For the text-containing cell, return its midpoint in [x, y] coordinate format. 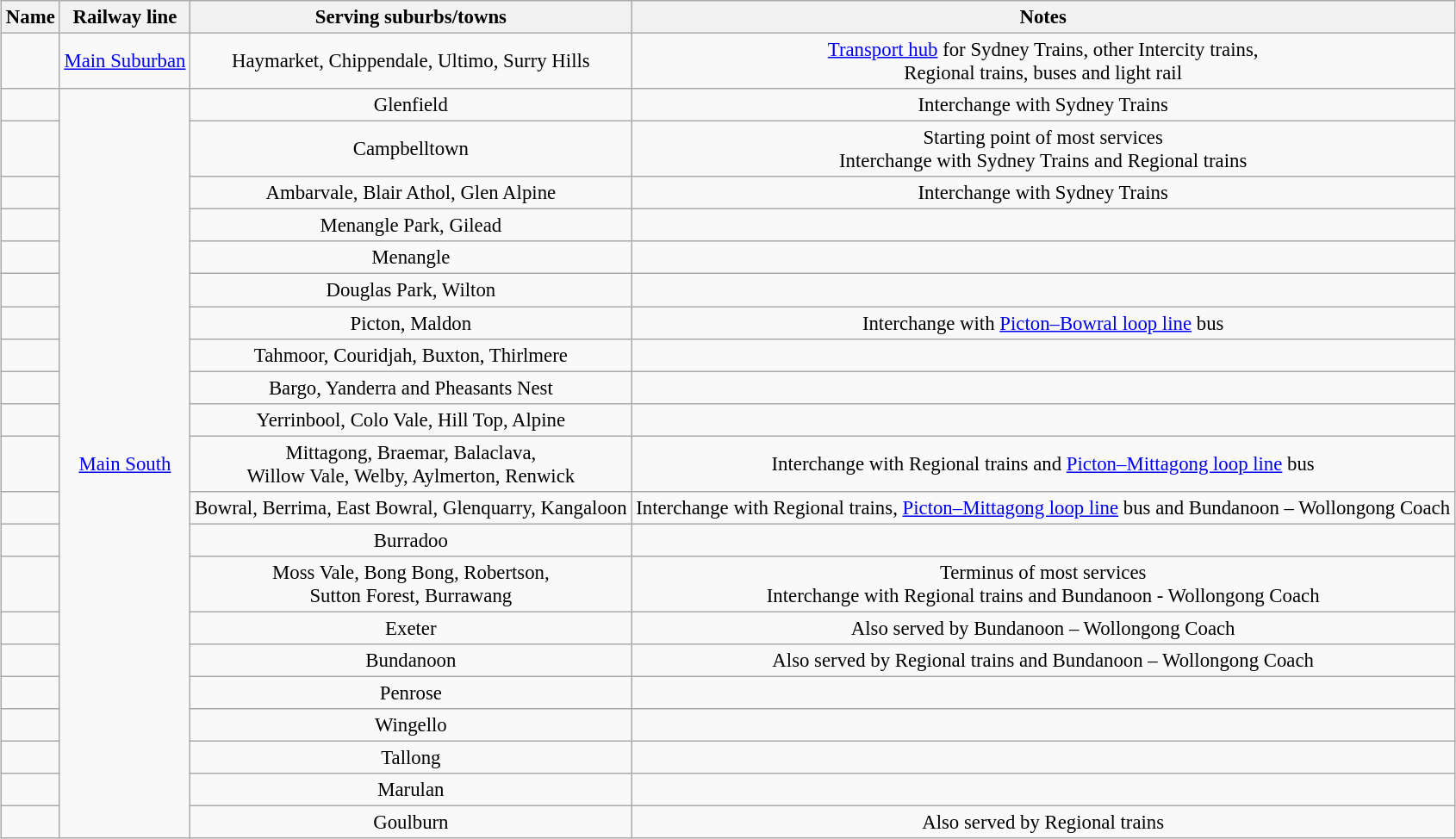
Wingello [411, 725]
Yerrinbool, Colo Vale, Hill Top, Alpine [411, 419]
Menangle [411, 258]
Exeter [411, 628]
Terminus of most servicesInterchange with Regional trains and Bundanoon - Wollongong Coach [1043, 584]
Notes [1043, 17]
Name [31, 17]
Ambarvale, Blair Athol, Glen Alpine [411, 193]
Transport hub for Sydney Trains, other Intercity trains, Regional trains, buses and light rail [1043, 62]
Interchange with Picton–Bowral loop line bus [1043, 323]
Also served by Bundanoon – Wollongong Coach [1043, 628]
Interchange with Regional trains and Picton–Mittagong loop line bus [1043, 463]
Bowral, Berrima, East Bowral, Glenquarry, Kangaloon [411, 508]
Also served by Regional trains and Bundanoon – Wollongong Coach [1043, 661]
Railway line [125, 17]
Goulburn [411, 823]
Bundanoon [411, 661]
Menangle Park, Gilead [411, 226]
Burradoo [411, 540]
Mittagong, Braemar, Balaclava,Willow Vale, Welby, Aylmerton, Renwick [411, 463]
Also served by Regional trains [1043, 823]
Marulan [411, 790]
Campbelltown [411, 150]
Picton, Maldon [411, 323]
Tallong [411, 758]
Tahmoor, Couridjah, Buxton, Thirlmere [411, 355]
Serving suburbs/towns [411, 17]
Main South [125, 463]
Bargo, Yanderra and Pheasants Nest [411, 388]
Haymarket, Chippendale, Ultimo, Surry Hills [411, 62]
Main Suburban [125, 62]
Penrose [411, 693]
Moss Vale, Bong Bong, Robertson,Sutton Forest, Burrawang [411, 584]
Interchange with Regional trains, Picton–Mittagong loop line bus and Bundanoon – Wollongong Coach [1043, 508]
Glenfield [411, 105]
Starting point of most servicesInterchange with Sydney Trains and Regional trains [1043, 150]
Douglas Park, Wilton [411, 290]
